Return [X, Y] of the center of cell containing provided text 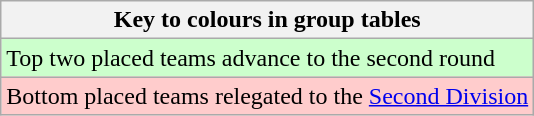
Key to colours in group tables [268, 20]
Top two placed teams advance to the second round [268, 58]
Bottom placed teams relegated to the Second Division [268, 96]
